Search for the cell housing the specified text and yield its (X, Y) center coordinate. 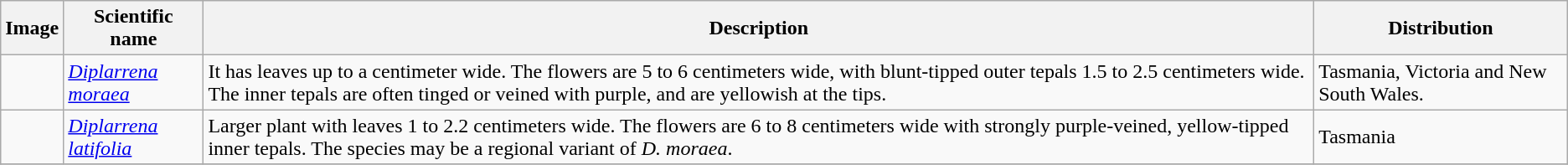
Image (32, 28)
Distribution (1441, 28)
Scientific name (134, 28)
Diplarrena moraea (134, 82)
Diplarrena latifolia (134, 137)
Tasmania (1441, 137)
Description (759, 28)
Tasmania, Victoria and New South Wales. (1441, 82)
